Locate the cell with the specified text and output its (X, Y) center coordinate. 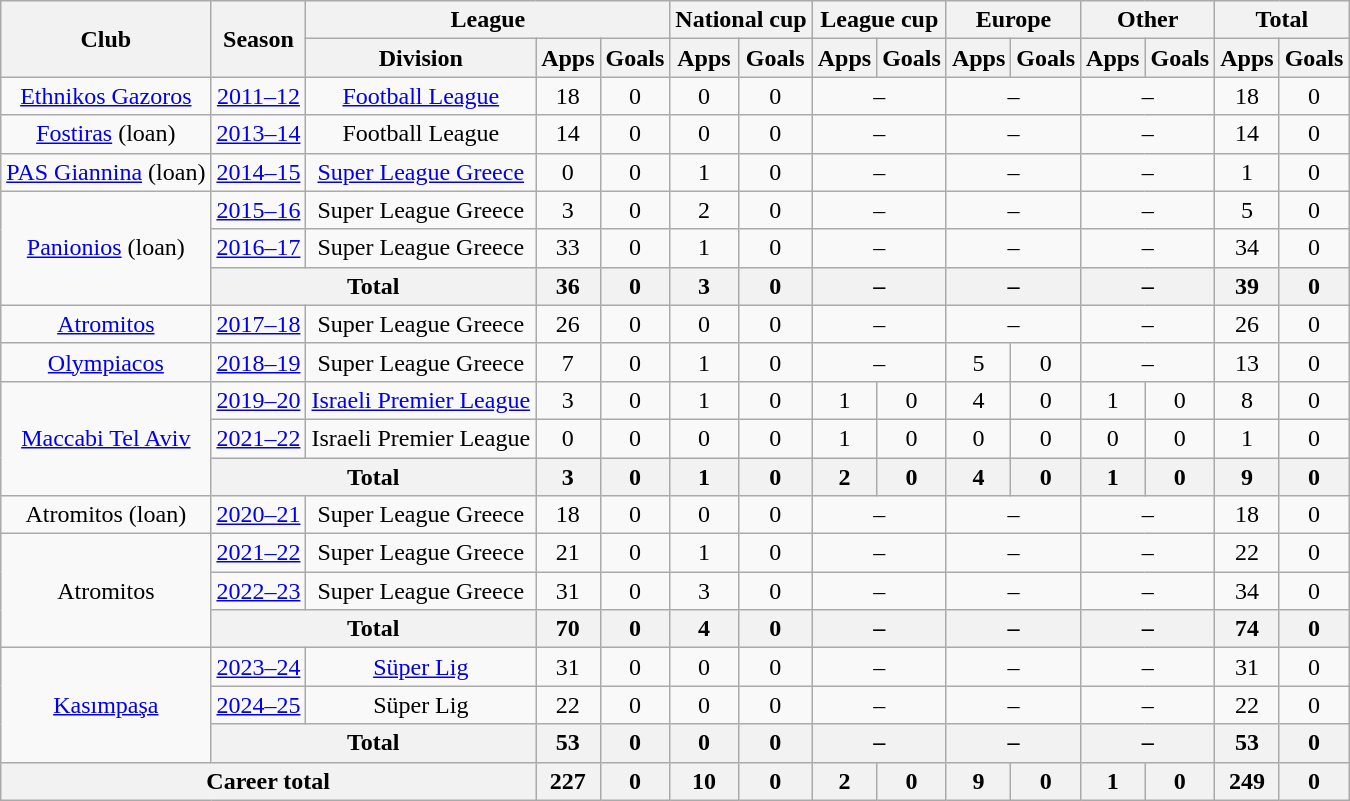
2011–12 (258, 96)
2020–21 (258, 515)
70 (568, 629)
2013–14 (258, 134)
National cup (741, 20)
Ethnikos Gazoros (106, 96)
227 (568, 781)
Panionios (loan) (106, 248)
8 (1247, 400)
2014–15 (258, 172)
2016–17 (258, 248)
33 (568, 248)
7 (568, 362)
2022–23 (258, 591)
Career total (268, 781)
Division (421, 58)
39 (1247, 286)
21 (568, 553)
2017–18 (258, 324)
Fostiras (loan) (106, 134)
Other (1148, 20)
PAS Giannina (loan) (106, 172)
Kasımpaşa (106, 705)
74 (1247, 629)
10 (704, 781)
13 (1247, 362)
2024–25 (258, 705)
2023–24 (258, 667)
249 (1247, 781)
Club (106, 39)
Season (258, 39)
League (488, 20)
Olympiacos (106, 362)
36 (568, 286)
2019–20 (258, 400)
Maccabi Tel Aviv (106, 438)
Atromitos (loan) (106, 515)
League cup (879, 20)
2015–16 (258, 210)
2018–19 (258, 362)
Europe (1013, 20)
